Capture the cell that displays the provided text and extract its [x, y] central coordinate. 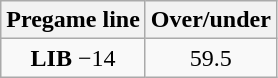
LIB −14 [74, 58]
59.5 [210, 58]
Pregame line [74, 20]
Over/under [210, 20]
